Capture the cell that displays the provided text and extract its [x, y] central coordinate. 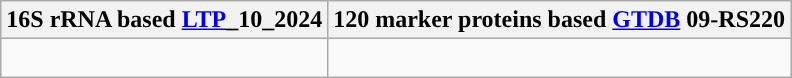
16S rRNA based LTP_10_2024 [164, 20]
120 marker proteins based GTDB 09-RS220 [560, 20]
